Identify which cell holds the provided text, then report its [x, y] central coordinate. 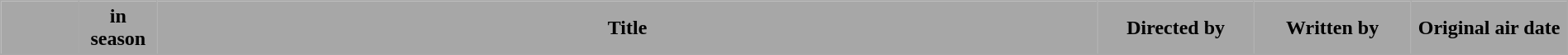
Directed by [1176, 28]
in season [117, 28]
Title [627, 28]
Original air date [1489, 28]
Written by [1331, 28]
